Extract the [X, Y] coordinate from the center of the cell holding the provided text.  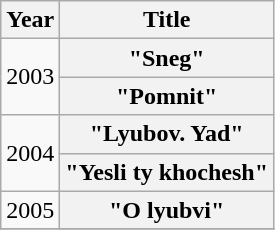
Year [30, 20]
"Lyubov. Yad" [167, 134]
"Pomnit" [167, 96]
Title [167, 20]
"O lyubvi" [167, 210]
2003 [30, 77]
2004 [30, 153]
"Sneg" [167, 58]
"Yesli ty khochesh" [167, 172]
2005 [30, 210]
